Return the [X, Y] coordinate for the center point of the cell that contains the specified text.  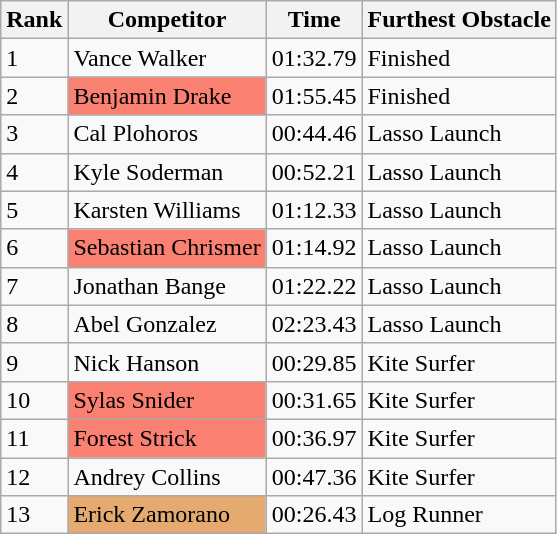
01:32.79 [314, 58]
Andrey Collins [167, 477]
3 [34, 134]
02:23.43 [314, 324]
01:55.45 [314, 96]
Furthest Obstacle [459, 20]
00:36.97 [314, 438]
Competitor [167, 20]
Sebastian Chrismer [167, 248]
10 [34, 400]
Nick Hanson [167, 362]
1 [34, 58]
Vance Walker [167, 58]
00:31.65 [314, 400]
Abel Gonzalez [167, 324]
Cal Plohoros [167, 134]
00:52.21 [314, 172]
01:12.33 [314, 210]
Karsten Williams [167, 210]
00:29.85 [314, 362]
6 [34, 248]
4 [34, 172]
13 [34, 515]
7 [34, 286]
5 [34, 210]
12 [34, 477]
Forest Strick [167, 438]
00:44.46 [314, 134]
00:47.36 [314, 477]
8 [34, 324]
Log Runner [459, 515]
00:26.43 [314, 515]
Kyle Soderman [167, 172]
2 [34, 96]
Sylas Snider [167, 400]
Jonathan Bange [167, 286]
11 [34, 438]
01:14.92 [314, 248]
01:22.22 [314, 286]
Time [314, 20]
Rank [34, 20]
Erick Zamorano [167, 515]
9 [34, 362]
Benjamin Drake [167, 96]
